Return (x, y) of the center of cell containing provided text 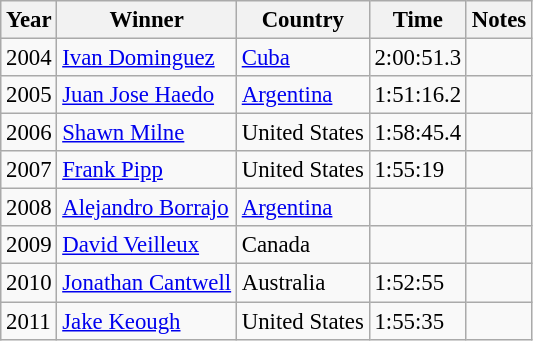
2006 (29, 133)
2007 (29, 170)
2005 (29, 95)
1:55:35 (418, 321)
Jonathan Cantwell (147, 283)
Shawn Milne (147, 133)
Cuba (302, 58)
Frank Pipp (147, 170)
1:58:45.4 (418, 133)
Ivan Dominguez (147, 58)
Country (302, 20)
Notes (498, 20)
2009 (29, 245)
2010 (29, 283)
2004 (29, 58)
2:00:51.3 (418, 58)
Australia (302, 283)
Alejandro Borrajo (147, 208)
Winner (147, 20)
Year (29, 20)
1:52:55 (418, 283)
Jake Keough (147, 321)
Juan Jose Haedo (147, 95)
2011 (29, 321)
Time (418, 20)
1:55:19 (418, 170)
David Veilleux (147, 245)
1:51:16.2 (418, 95)
Canada (302, 245)
2008 (29, 208)
